Detect which cell encompasses the target text, then output its (X, Y) center coordinate. 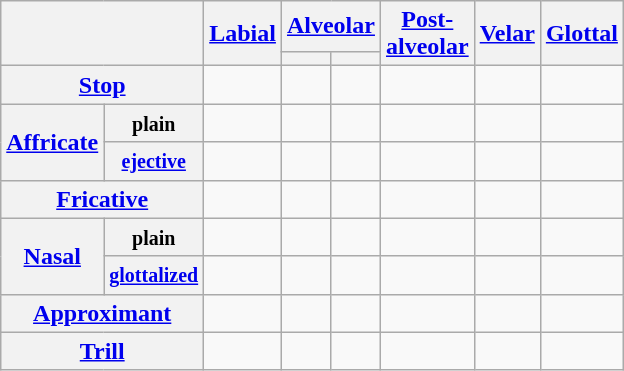
Alveolar (330, 26)
Labial (243, 34)
glottalized (154, 275)
ejective (154, 161)
Nasal (52, 256)
Approximant (102, 313)
Trill (102, 351)
Post-alveolar (427, 34)
Glottal (582, 34)
Affricate (52, 142)
Fricative (102, 199)
Velar (507, 34)
Stop (102, 85)
